Scan for the cell matching the given text and deliver its [X, Y] coordinate at center. 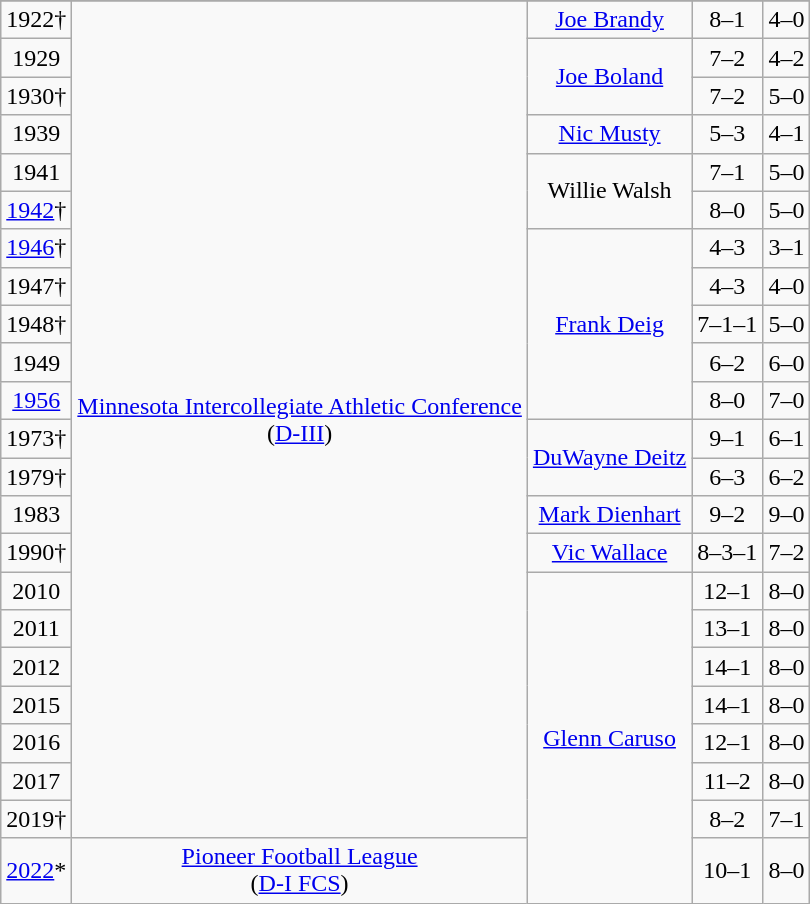
9–2 [728, 515]
1939 [36, 134]
Joe Boland [609, 77]
1956 [36, 400]
2017 [36, 781]
2012 [36, 667]
Pioneer Football League(D-I FCS) [300, 870]
7–0 [786, 400]
4–2 [786, 58]
2016 [36, 743]
Vic Wallace [609, 553]
1946† [36, 248]
4–1 [786, 134]
1973† [36, 438]
1979† [36, 477]
1930† [36, 96]
Mark Dienhart [609, 515]
10–1 [728, 870]
1990† [36, 553]
5–3 [728, 134]
13–1 [728, 629]
2019† [36, 819]
1941 [36, 172]
DuWayne Deitz [609, 457]
6–0 [786, 362]
1949 [36, 362]
Frank Deig [609, 324]
9–0 [786, 515]
1929 [36, 58]
11–2 [728, 781]
2011 [36, 629]
9–1 [728, 438]
7–1–1 [728, 324]
1922† [36, 20]
2010 [36, 591]
8–1 [728, 20]
1983 [36, 515]
2022* [36, 870]
Nic Musty [609, 134]
6–3 [728, 477]
Glenn Caruso [609, 738]
6–1 [786, 438]
Joe Brandy [609, 20]
3–1 [786, 248]
1942† [36, 210]
1948† [36, 324]
2015 [36, 705]
Minnesota Intercollegiate Athletic Conference(D-III) [300, 420]
8–3–1 [728, 553]
Willie Walsh [609, 191]
1947† [36, 286]
8–2 [728, 819]
